Identify which cell holds the provided text, then report its [X, Y] central coordinate. 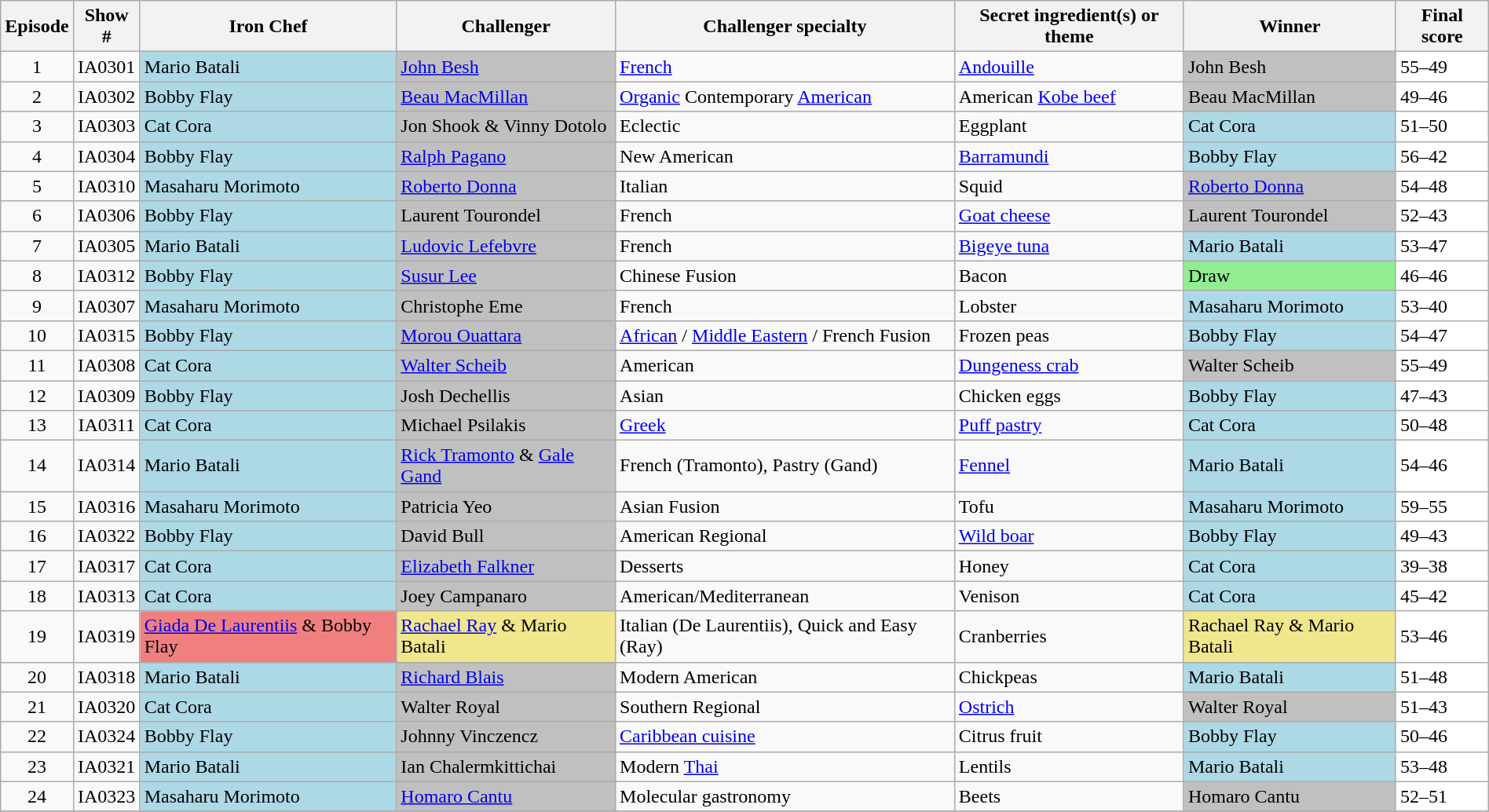
Richard Blais [506, 677]
16 [37, 536]
Michael Psilakis [506, 426]
20 [37, 677]
IA0305 [107, 246]
56–42 [1442, 156]
French (Tramonto), Pastry (Gand) [785, 466]
53–47 [1442, 246]
IA0317 [107, 566]
IA0311 [107, 426]
Italian [785, 186]
IA0310 [107, 186]
Venison [1069, 596]
Caribbean cuisine [785, 737]
IA0308 [107, 365]
IA0319 [107, 636]
10 [37, 335]
15 [37, 507]
46–46 [1442, 276]
Dungeness crab [1069, 365]
IA0307 [107, 305]
17 [37, 566]
54–48 [1442, 186]
53–48 [1442, 766]
53–40 [1442, 305]
Giada De Laurentiis & Bobby Flay [269, 636]
Frozen peas [1069, 335]
IA0306 [107, 216]
Asian Fusion [785, 507]
51–50 [1442, 126]
52–43 [1442, 216]
59–55 [1442, 507]
2 [37, 97]
IA0314 [107, 466]
IA0301 [107, 67]
American [785, 365]
Johnny Vinczencz [506, 737]
Susur Lee [506, 276]
IA0320 [107, 707]
New American [785, 156]
Secret ingredient(s) or theme [1069, 27]
49–43 [1442, 536]
Eclectic [785, 126]
22 [37, 737]
IA0323 [107, 796]
IA0304 [107, 156]
Eggplant [1069, 126]
Wild boar [1069, 536]
4 [37, 156]
David Bull [506, 536]
50–46 [1442, 737]
19 [37, 636]
Rick Tramonto & Gale Gand [506, 466]
8 [37, 276]
Lobster [1069, 305]
Chickpeas [1069, 677]
IA0321 [107, 766]
52–51 [1442, 796]
23 [37, 766]
Puff pastry [1069, 426]
IA0316 [107, 507]
3 [37, 126]
Morou Ouattara [506, 335]
Winner [1290, 27]
24 [37, 796]
Greek [785, 426]
IA0303 [107, 126]
Lentils [1069, 766]
Modern Thai [785, 766]
9 [37, 305]
6 [37, 216]
21 [37, 707]
Bacon [1069, 276]
Asian [785, 395]
11 [37, 365]
1 [37, 67]
Draw [1290, 276]
51–48 [1442, 677]
5 [37, 186]
Barramundi [1069, 156]
51–43 [1442, 707]
Final score [1442, 27]
53–46 [1442, 636]
Southern Regional [785, 707]
Desserts [785, 566]
Ian Chalermkittichai [506, 766]
49–46 [1442, 97]
50–48 [1442, 426]
7 [37, 246]
Cranberries [1069, 636]
IA0313 [107, 596]
13 [37, 426]
Jon Shook & Vinny Dotolo [506, 126]
Squid [1069, 186]
Honey [1069, 566]
Ostrich [1069, 707]
IA0302 [107, 97]
Episode [37, 27]
39–38 [1442, 566]
IA0315 [107, 335]
American Kobe beef [1069, 97]
American/Mediterranean [785, 596]
Patricia Yeo [506, 507]
Goat cheese [1069, 216]
Christophe Eme [506, 305]
IA0312 [107, 276]
45–42 [1442, 596]
IA0324 [107, 737]
18 [37, 596]
Ludovic Lefebvre [506, 246]
Ralph Pagano [506, 156]
Tofu [1069, 507]
Josh Dechellis [506, 395]
47–43 [1442, 395]
Show # [107, 27]
54–46 [1442, 466]
Citrus fruit [1069, 737]
American Regional [785, 536]
Challenger [506, 27]
Iron Chef [269, 27]
12 [37, 395]
Elizabeth Falkner [506, 566]
African / Middle Eastern / French Fusion [785, 335]
IA0318 [107, 677]
Modern American [785, 677]
Fennel [1069, 466]
14 [37, 466]
Challenger specialty [785, 27]
Bigeye tuna [1069, 246]
Italian (De Laurentiis), Quick and Easy (Ray) [785, 636]
IA0309 [107, 395]
Chicken eggs [1069, 395]
Organic Contemporary American [785, 97]
Beets [1069, 796]
IA0322 [107, 536]
Chinese Fusion [785, 276]
Molecular gastronomy [785, 796]
Joey Campanaro [506, 596]
Andouille [1069, 67]
54–47 [1442, 335]
